Locate the cell with the specified text and output its [X, Y] center coordinate. 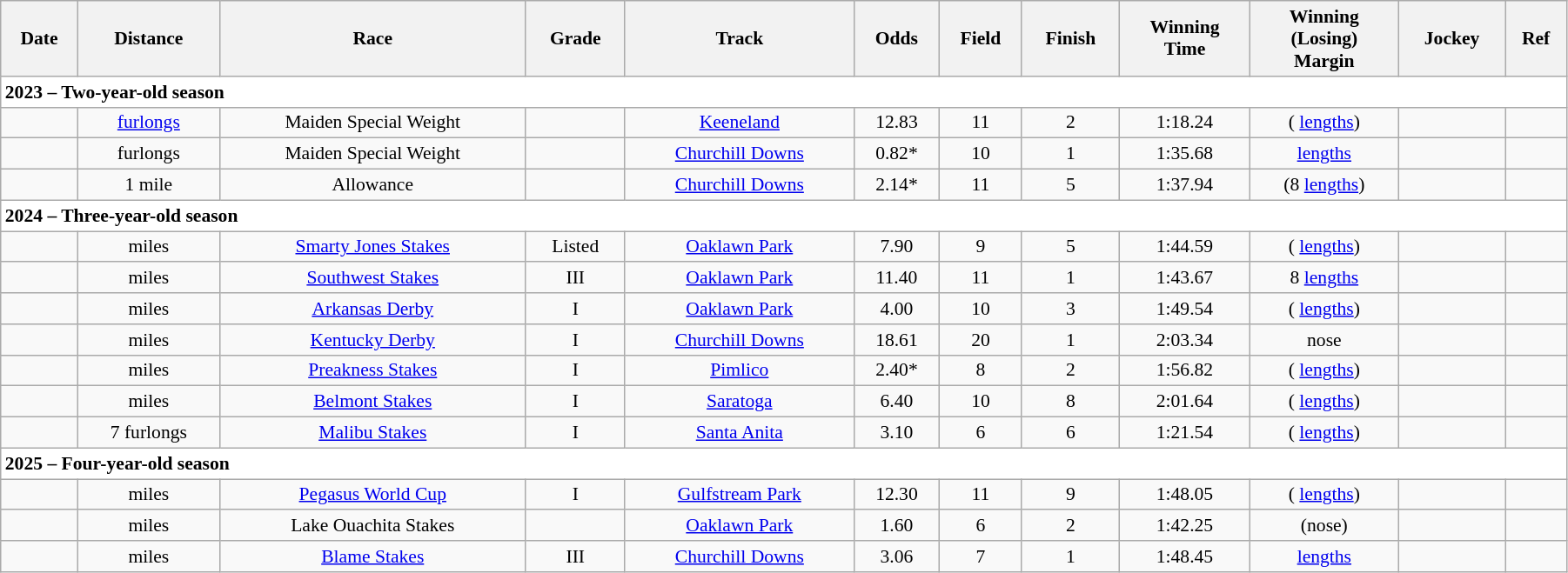
Grade [575, 38]
Belmont Stakes [372, 402]
Finish [1070, 38]
1:44.59 [1185, 247]
3 [1070, 309]
Lake Ouachita Stakes [372, 526]
nose [1324, 340]
Arkansas Derby [372, 309]
3.06 [896, 556]
2.14* [896, 185]
Distance [148, 38]
20 [981, 340]
Pimlico [740, 370]
Jockey [1451, 38]
6.40 [896, 402]
1:43.67 [1185, 278]
Kentucky Derby [372, 340]
2:03.34 [1185, 340]
Winning(Losing)Margin [1324, 38]
12.83 [896, 123]
1:42.25 [1185, 526]
(nose) [1324, 526]
7 furlongs [148, 433]
(8 lengths) [1324, 185]
Keeneland [740, 123]
1:18.24 [1185, 123]
3.10 [896, 433]
Listed [575, 247]
2023 – Two-year-old season [784, 92]
1.60 [896, 526]
Odds [896, 38]
Race [372, 38]
Smarty Jones Stakes [372, 247]
Preakness Stakes [372, 370]
18.61 [896, 340]
1:35.68 [1185, 154]
1:49.54 [1185, 309]
Allowance [372, 185]
12.30 [896, 495]
2025 – Four-year-old season [784, 463]
Pegasus World Cup [372, 495]
1 mile [148, 185]
1:56.82 [1185, 370]
11.40 [896, 278]
0.82* [896, 154]
4.00 [896, 309]
Southwest Stakes [372, 278]
Saratoga [740, 402]
1:48.05 [1185, 495]
2.40* [896, 370]
7 [981, 556]
1:48.45 [1185, 556]
Blame Stakes [372, 556]
8 lengths [1324, 278]
2024 – Three-year-old season [784, 216]
7.90 [896, 247]
Ref [1537, 38]
Gulfstream Park [740, 495]
Santa Anita [740, 433]
2:01.64 [1185, 402]
Malibu Stakes [372, 433]
WinningTime [1185, 38]
1:21.54 [1185, 433]
1:37.94 [1185, 185]
Date [39, 38]
Field [981, 38]
Track [740, 38]
